For the text-containing cell, return its midpoint in [X, Y] coordinate format. 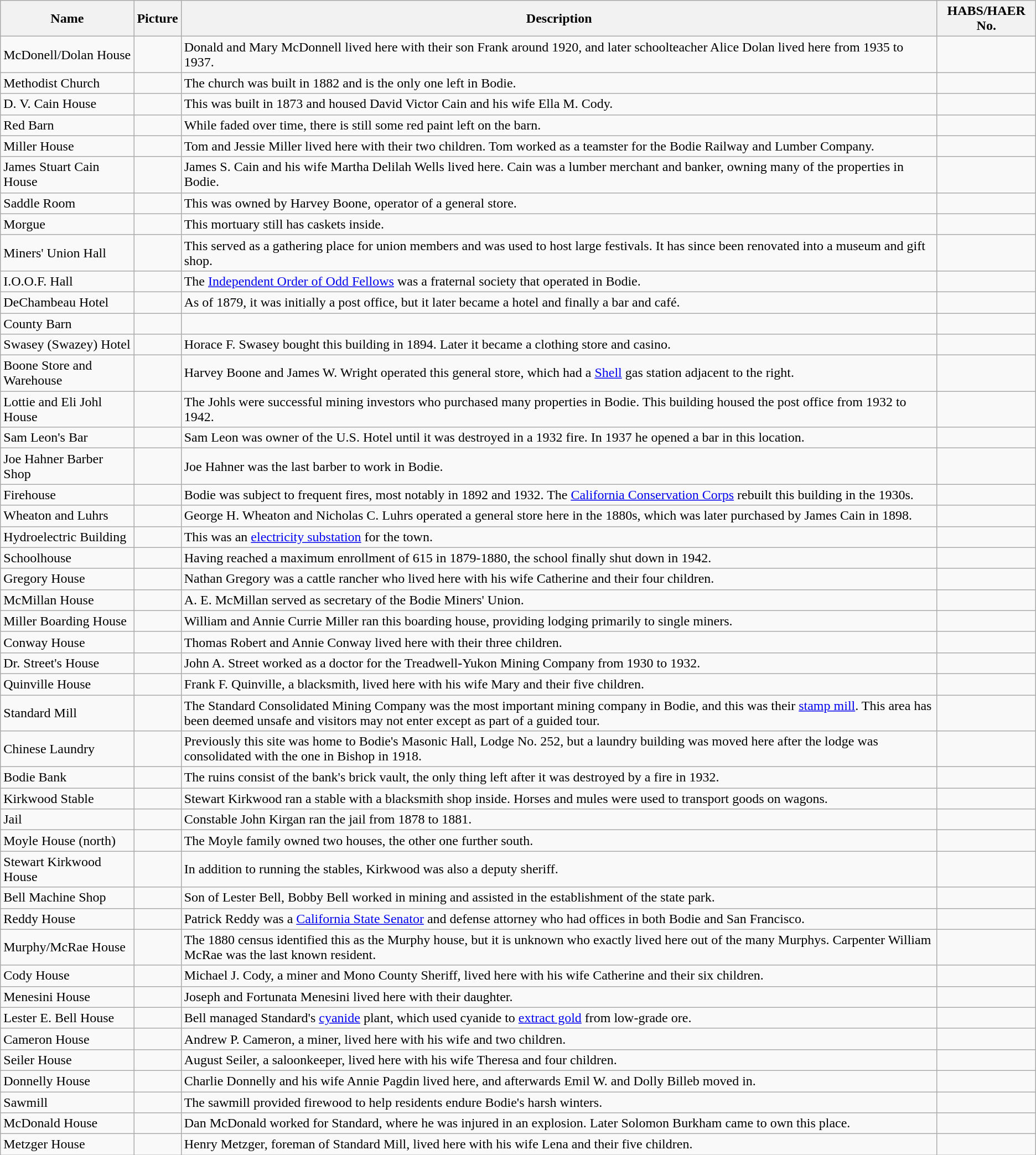
Picture [157, 19]
Methodist Church [68, 83]
This was owned by Harvey Boone, operator of a general store. [559, 203]
Bell managed Standard's cyanide plant, which used cyanide to extract gold from low-grade ore. [559, 1018]
McMillan House [68, 600]
James S. Cain and his wife Martha Delilah Wells lived here. Cain was a lumber merchant and banker, owning many of the properties in Bodie. [559, 175]
August Seiler, a saloonkeeper, lived here with his wife Theresa and four children. [559, 1060]
Quinville House [68, 684]
Morgue [68, 224]
This served as a gathering place for union members and was used to host large festivals. It has since been renovated into a museum and gift shop. [559, 252]
Miners' Union Hall [68, 252]
Stewart Kirkwood House [68, 869]
Bell Machine Shop [68, 898]
Lester E. Bell House [68, 1018]
Cameron House [68, 1039]
As of 1879, it was initially a post office, but it later became a hotel and finally a bar and café. [559, 302]
Seiler House [68, 1060]
Moyle House (north) [68, 841]
Bodie Bank [68, 778]
I.O.O.F. Hall [68, 281]
Jail [68, 820]
Firehouse [68, 495]
Murphy/McRae House [68, 947]
William and Annie Currie Miller ran this boarding house, providing lodging primarily to single miners. [559, 621]
Henry Metzger, foreman of Standard Mill, lived here with his wife Lena and their five children. [559, 1144]
Conway House [68, 642]
A. E. McMillan served as secretary of the Bodie Miners' Union. [559, 600]
Donnelly House [68, 1081]
Harvey Boone and James W. Wright operated this general store, which had a Shell gas station adjacent to the right. [559, 373]
Nathan Gregory was a cattle rancher who lived here with his wife Catherine and their four children. [559, 579]
Frank F. Quinville, a blacksmith, lived here with his wife Mary and their five children. [559, 684]
Having reached a maximum enrollment of 615 in 1879-1880, the school finally shut down in 1942. [559, 558]
The Moyle family owned two houses, the other one further south. [559, 841]
The Johls were successful mining investors who purchased many properties in Bodie. This building housed the post office from 1932 to 1942. [559, 410]
While faded over time, there is still some red paint left on the barn. [559, 125]
The sawmill provided firewood to help residents endure Bodie's harsh winters. [559, 1102]
Standard Mill [68, 713]
Schoolhouse [68, 558]
This was an electricity substation for the town. [559, 537]
Description [559, 19]
James Stuart Cain House [68, 175]
The church was built in 1882 and is the only one left in Bodie. [559, 83]
Miller House [68, 146]
Miller Boarding House [68, 621]
Dan McDonald worked for Standard, where he was injured in an explosion. Later Solomon Burkham came to own this place. [559, 1123]
D. V. Cain House [68, 104]
Menesini House [68, 997]
County Barn [68, 324]
Hydroelectric Building [68, 537]
Saddle Room [68, 203]
George H. Wheaton and Nicholas C. Luhrs operated a general store here in the 1880s, which was later purchased by James Cain in 1898. [559, 516]
This was built in 1873 and housed David Victor Cain and his wife Ella M. Cody. [559, 104]
Thomas Robert and Annie Conway lived here with their three children. [559, 642]
The ruins consist of the bank's brick vault, the only thing left after it was destroyed by a fire in 1932. [559, 778]
DeChambeau Hotel [68, 302]
Chinese Laundry [68, 749]
Constable John Kirgan ran the jail from 1878 to 1881. [559, 820]
Bodie was subject to frequent fires, most notably in 1892 and 1932. The California Conservation Corps rebuilt this building in the 1930s. [559, 495]
Reddy House [68, 919]
The Independent Order of Odd Fellows was a fraternal society that operated in Bodie. [559, 281]
Joseph and Fortunata Menesini lived here with their daughter. [559, 997]
McDonell/Dolan House [68, 54]
Wheaton and Luhrs [68, 516]
Joe Hahner Barber Shop [68, 466]
Horace F. Swasey bought this building in 1894. Later it became a clothing store and casino. [559, 345]
Son of Lester Bell, Bobby Bell worked in mining and assisted in the establishment of the state park. [559, 898]
Andrew P. Cameron, a miner, lived here with his wife and two children. [559, 1039]
Boone Store and Warehouse [68, 373]
This mortuary still has caskets inside. [559, 224]
Michael J. Cody, a miner and Mono County Sheriff, lived here with his wife Catherine and their six children. [559, 976]
Name [68, 19]
Joe Hahner was the last barber to work in Bodie. [559, 466]
Charlie Donnelly and his wife Annie Pagdin lived here, and afterwards Emil W. and Dolly Billeb moved in. [559, 1081]
In addition to running the stables, Kirkwood was also a deputy sheriff. [559, 869]
Cody House [68, 976]
Metzger House [68, 1144]
John A. Street worked as a doctor for the Treadwell-Yukon Mining Company from 1930 to 1932. [559, 663]
Stewart Kirkwood ran a stable with a blacksmith shop inside. Horses and mules were used to transport goods on wagons. [559, 799]
Donald and Mary McDonnell lived here with their son Frank around 1920, and later schoolteacher Alice Dolan lived here from 1935 to 1937. [559, 54]
Lottie and Eli Johl House [68, 410]
Gregory House [68, 579]
Sawmill [68, 1102]
Sam Leon's Bar [68, 438]
Red Barn [68, 125]
Patrick Reddy was a California State Senator and defense attorney who had offices in both Bodie and San Francisco. [559, 919]
HABS/HAER No. [986, 19]
Kirkwood Stable [68, 799]
McDonald House [68, 1123]
Sam Leon was owner of the U.S. Hotel until it was destroyed in a 1932 fire. In 1937 he opened a bar in this location. [559, 438]
Swasey (Swazey) Hotel [68, 345]
Dr. Street's House [68, 663]
Tom and Jessie Miller lived here with their two children. Tom worked as a teamster for the Bodie Railway and Lumber Company. [559, 146]
